Find where the given text appears and provide that cell's center as (X, Y) coordinate. 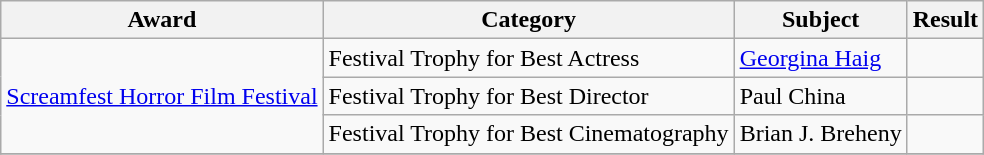
Award (162, 20)
Paul China (820, 96)
Festival Trophy for Best Cinematography (528, 134)
Subject (820, 20)
Result (945, 20)
Festival Trophy for Best Director (528, 96)
Festival Trophy for Best Actress (528, 58)
Brian J. Breheny (820, 134)
Screamfest Horror Film Festival (162, 96)
Georgina Haig (820, 58)
Category (528, 20)
